Return (x, y) of the center of cell containing provided text 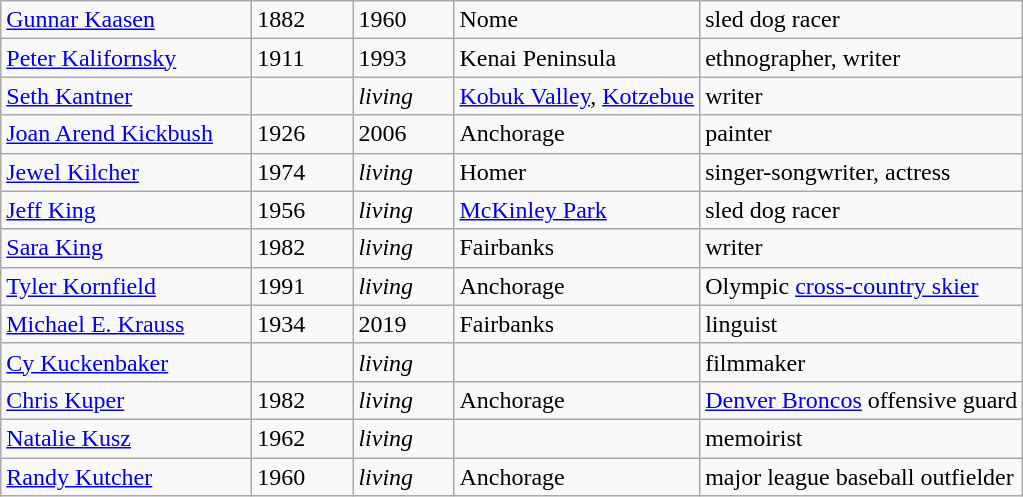
2019 (404, 324)
Kenai Peninsula (577, 58)
Homer (577, 172)
Seth Kantner (126, 96)
Jewel Kilcher (126, 172)
1974 (302, 172)
1911 (302, 58)
Kobuk Valley, Kotzebue (577, 96)
Joan Arend Kickbush (126, 134)
major league baseball outfielder (862, 477)
1882 (302, 20)
Nome (577, 20)
Natalie Kusz (126, 438)
1993 (404, 58)
Randy Kutcher (126, 477)
Cy Kuckenbaker (126, 362)
McKinley Park (577, 210)
ethnographer, writer (862, 58)
Olympic cross-country skier (862, 286)
linguist (862, 324)
memoirist (862, 438)
filmmaker (862, 362)
1956 (302, 210)
1934 (302, 324)
singer-songwriter, actress (862, 172)
2006 (404, 134)
painter (862, 134)
1926 (302, 134)
Tyler Kornfield (126, 286)
Denver Broncos offensive guard (862, 400)
Jeff King (126, 210)
Gunnar Kaasen (126, 20)
Sara King (126, 248)
Peter Kalifornsky (126, 58)
Chris Kuper (126, 400)
1991 (302, 286)
1962 (302, 438)
Michael E. Krauss (126, 324)
